Identify which cell holds the provided text, then report its (X, Y) central coordinate. 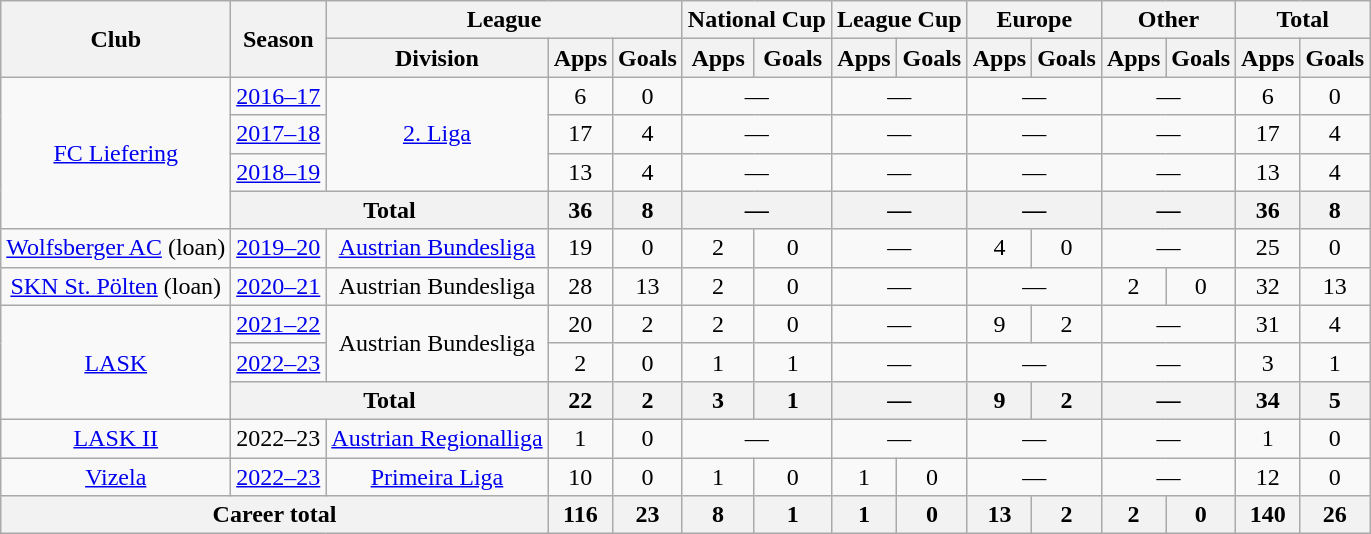
2. Liga (437, 134)
19 (580, 248)
31 (1268, 324)
Vizela (116, 477)
2016–17 (278, 96)
Club (116, 39)
20 (580, 324)
32 (1268, 286)
12 (1268, 477)
Career total (274, 515)
LASK II (116, 438)
LASK (116, 362)
2020–21 (278, 286)
Division (437, 58)
League (504, 20)
22 (580, 400)
2018–19 (278, 172)
2021–22 (278, 324)
Primeira Liga (437, 477)
34 (1268, 400)
140 (1268, 515)
Wolfsberger AC (loan) (116, 248)
25 (1268, 248)
2017–18 (278, 134)
2019–20 (278, 248)
Season (278, 39)
League Cup (899, 20)
FC Liefering (116, 153)
Other (1168, 20)
5 (1335, 400)
Europe (1034, 20)
28 (580, 286)
Austrian Regionalliga (437, 438)
116 (580, 515)
26 (1335, 515)
SKN St. Pölten (loan) (116, 286)
23 (648, 515)
National Cup (756, 20)
10 (580, 477)
